Locate the cell with the specified text and output its (x, y) center coordinate. 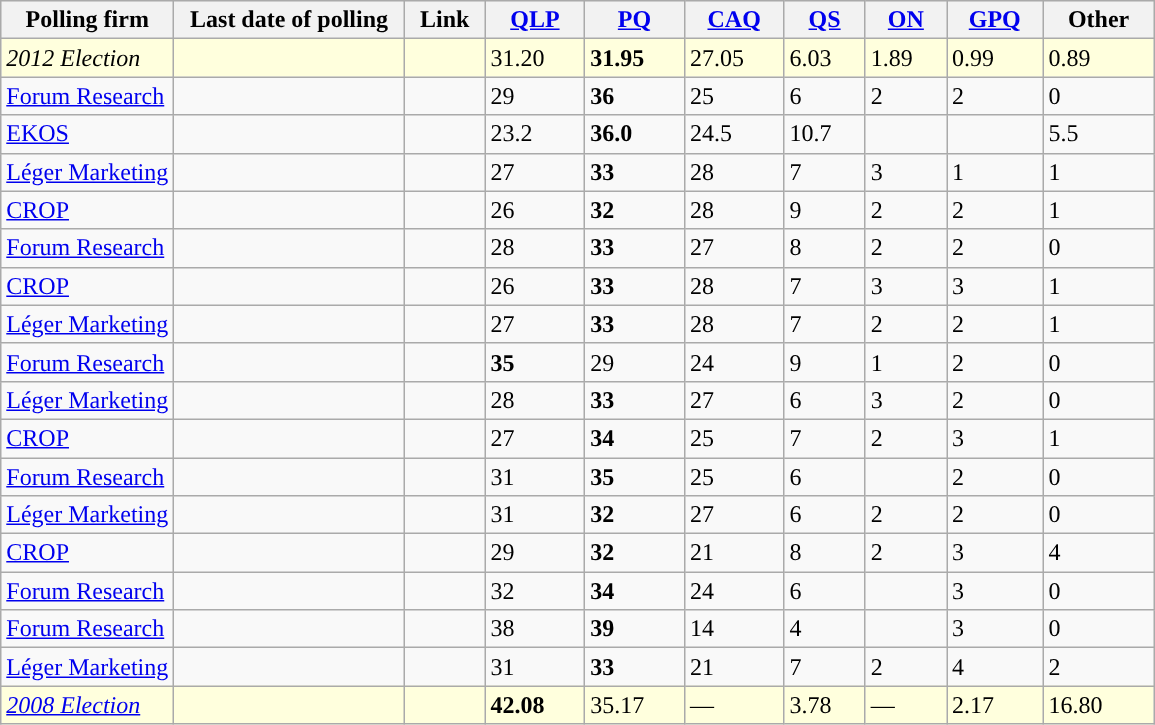
1.89 (906, 58)
27.05 (734, 58)
36.0 (635, 134)
35.17 (635, 705)
EKOS (88, 134)
0.89 (1098, 58)
42.08 (535, 705)
ON (906, 20)
23.2 (535, 134)
2.17 (994, 705)
Last date of polling (290, 20)
3.78 (824, 705)
0.99 (994, 58)
CAQ (734, 20)
31.20 (535, 58)
Other (1098, 20)
6.03 (824, 58)
2012 Election (88, 58)
38 (535, 629)
PQ (635, 20)
2008 Election (88, 705)
Link (444, 20)
24.5 (734, 134)
10.7 (824, 134)
QS (824, 20)
GPQ (994, 20)
QLP (535, 20)
Polling firm (88, 20)
5.5 (1098, 134)
31.95 (635, 58)
14 (734, 629)
36 (635, 96)
39 (635, 629)
16.80 (1098, 705)
